Capture the cell that displays the provided text and extract its (X, Y) central coordinate. 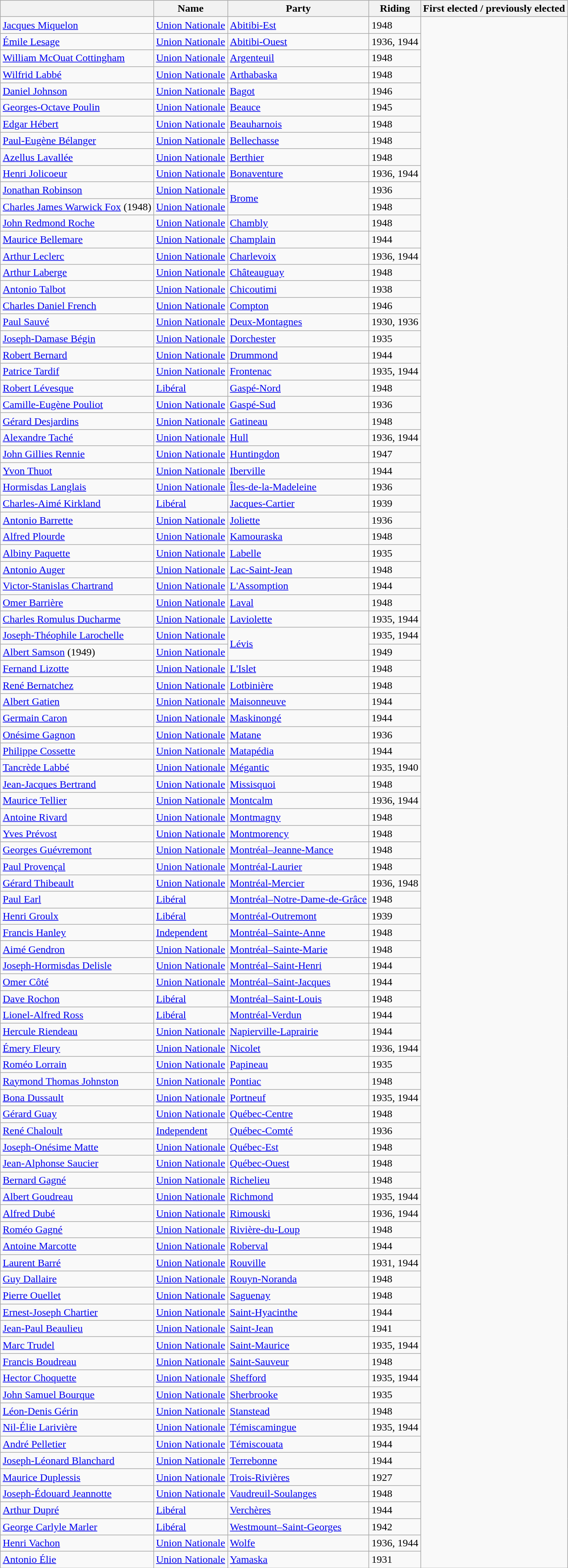
Aimé Gendron (77, 949)
Hercule Riendeau (77, 1032)
Montréal–Notre-Dame-de-Grâce (298, 900)
Québec-Ouest (298, 1164)
Chicoutimi (298, 289)
Saint-Maurice (298, 1345)
L'Assomption (298, 586)
Jean-Alphonse Saucier (77, 1164)
Montréal–Sainte-Marie (298, 949)
Témiscamingue (298, 1428)
Alfred Plourde (77, 537)
John Redmond Roche (77, 223)
Frontenac (298, 372)
Montréal–Saint-Henri (298, 965)
Beauce (298, 108)
Antoine Marcotte (77, 1246)
Georges-Octave Poulin (77, 108)
Laval (298, 603)
Gérard Guay (77, 1114)
Rouyn-Noranda (298, 1279)
Joseph-Léonard Blanchard (77, 1460)
Antonio Auger (77, 570)
Richmond (298, 1196)
Lionel-Alfred Ross (77, 1015)
Roberval (298, 1246)
1931, 1944 (395, 1263)
Bona Dussault (77, 1098)
Montréal–Saint-Jacques (298, 982)
Fernand Lizotte (77, 668)
Châteauguay (298, 273)
Îles-de-la-Madeleine (298, 487)
Dave Rochon (77, 998)
Bagot (298, 91)
Montréal–Saint-Louis (298, 998)
Vaudreuil-Soulanges (298, 1493)
Saint-Sauveur (298, 1362)
Albert Goudreau (77, 1196)
1931 (395, 1560)
Missisquoi (298, 784)
Guy Dallaire (77, 1279)
Gaspé-Nord (298, 388)
Hull (298, 437)
Omer Barrière (77, 603)
Lévis (298, 644)
Alexandre Taché (77, 437)
Montmorency (298, 834)
First elected / previously elected (494, 9)
Maurice Duplessis (77, 1477)
John Gillies Rennie (77, 454)
André Pelletier (77, 1444)
Paul Provençal (77, 867)
Papineau (298, 1065)
Saguenay (298, 1296)
Montréal–Sainte-Anne (298, 932)
Laviolette (298, 619)
Argenteuil (298, 58)
Émery Fleury (77, 1048)
Sherbrooke (298, 1395)
Pierre Ouellet (77, 1296)
Henri Jolicoeur (77, 173)
Albert Samson (1949) (77, 652)
Joseph-Onésime Matte (77, 1147)
Alfred Dubé (77, 1213)
Wilfrid Labbé (77, 75)
René Chaloult (77, 1131)
L'Islet (298, 668)
Charles James Warwick Fox (1948) (77, 207)
Chambly (298, 223)
Antoine Rivard (77, 817)
Bellechasse (298, 140)
Compton (298, 306)
Edgar Hébert (77, 124)
Beauharnois (298, 124)
Saint-Hyacinthe (298, 1312)
1930, 1936 (395, 322)
Maurice Bellemare (77, 240)
Paul Earl (77, 900)
Québec-Est (298, 1147)
Joseph-Hormisdas Delisle (77, 965)
Yamaska (298, 1560)
1935, 1940 (395, 768)
Abitibi-Est (298, 25)
1947 (395, 454)
Portneuf (298, 1098)
Gaspé-Sud (298, 404)
Maisonneuve (298, 701)
Onésime Gagnon (77, 735)
Philippe Cossette (77, 751)
Jean-Jacques Bertrand (77, 784)
John Samuel Bourque (77, 1395)
Wolfe (298, 1543)
1945 (395, 108)
Robert Bernard (77, 355)
Montréal-Mercier (298, 883)
Gatineau (298, 421)
Jonathan Robinson (77, 190)
Joliette (298, 520)
Westmount–Saint-Georges (298, 1526)
Laurent Barré (77, 1263)
Gérard Thibeault (77, 883)
Maskinongé (298, 718)
Ernest-Joseph Chartier (77, 1312)
1942 (395, 1526)
Riding (395, 9)
Camille-Eugène Pouliot (77, 404)
Arthur Laberge (77, 273)
Omer Côté (77, 982)
Témiscouata (298, 1444)
Émile Lesage (77, 42)
Pontiac (298, 1081)
Deux-Montagnes (298, 322)
Roméo Gagné (77, 1229)
Rimouski (298, 1213)
Saint-Jean (298, 1329)
Yves Prévost (77, 834)
Victor-Stanislas Chartrand (77, 586)
Québec-Comté (298, 1131)
Champlain (298, 240)
Verchères (298, 1510)
Paul Sauvé (77, 322)
Yvon Thuot (77, 470)
Abitibi-Ouest (298, 42)
René Bernatchez (77, 685)
Shefford (298, 1378)
Matane (298, 735)
Charles Daniel French (77, 306)
Daniel Johnson (77, 91)
Antonio Talbot (77, 289)
Montmagny (298, 817)
Patrice Tardif (77, 372)
Hormisdas Langlais (77, 487)
Jacques Miquelon (77, 25)
1941 (395, 1329)
Albiny Paquette (77, 553)
Robert Lévesque (77, 388)
Antonio Barrette (77, 520)
Francis Boudreau (77, 1362)
Party (298, 9)
Kamouraska (298, 537)
Joseph-Damase Bégin (77, 339)
Bonaventure (298, 173)
Lac-Saint-Jean (298, 570)
Gérard Desjardins (77, 421)
Montcalm (298, 801)
Maurice Tellier (77, 801)
Iberville (298, 470)
William McOuat Cottingham (77, 58)
Drummond (298, 355)
Henri Vachon (77, 1543)
Hector Choquette (77, 1378)
Germain Caron (77, 718)
Huntingdon (298, 454)
Richelieu (298, 1180)
Montréal-Laurier (298, 867)
Rouville (298, 1263)
Matapédia (298, 751)
Léon-Denis Gérin (77, 1411)
Arthur Leclerc (77, 256)
Tancrède Labbé (77, 768)
Francis Hanley (77, 932)
Arthabaska (298, 75)
Joseph-Théophile Larochelle (77, 636)
Berthier (298, 157)
Paul-Eugène Bélanger (77, 140)
Roméo Lorrain (77, 1065)
Jacques-Cartier (298, 504)
Québec-Centre (298, 1114)
Arthur Dupré (77, 1510)
Name (191, 9)
Labelle (298, 553)
Mégantic (298, 768)
Marc Trudel (77, 1345)
Rivière-du-Loup (298, 1229)
Nil-Élie Larivière (77, 1428)
Terrebonne (298, 1460)
Charlevoix (298, 256)
Montréal-Verdun (298, 1015)
Henri Groulx (77, 916)
Stanstead (298, 1411)
Jean-Paul Beaulieu (77, 1329)
George Carlyle Marler (77, 1526)
Dorchester (298, 339)
Albert Gatien (77, 701)
Bernard Gagné (77, 1180)
1949 (395, 652)
1936, 1948 (395, 883)
Trois-Rivières (298, 1477)
Charles-Aimé Kirkland (77, 504)
1927 (395, 1477)
Charles Romulus Ducharme (77, 619)
Brome (298, 198)
Lotbinière (298, 685)
Napierville-Laprairie (298, 1032)
Azellus Lavallée (77, 157)
Nicolet (298, 1048)
Montréal-Outremont (298, 916)
Joseph-Édouard Jeannotte (77, 1493)
Georges Guévremont (77, 850)
Montréal–Jeanne-Mance (298, 850)
Antonio Élie (77, 1560)
1938 (395, 289)
Raymond Thomas Johnston (77, 1081)
